Output the [x, y] coordinate of the center of the cell containing the given text.  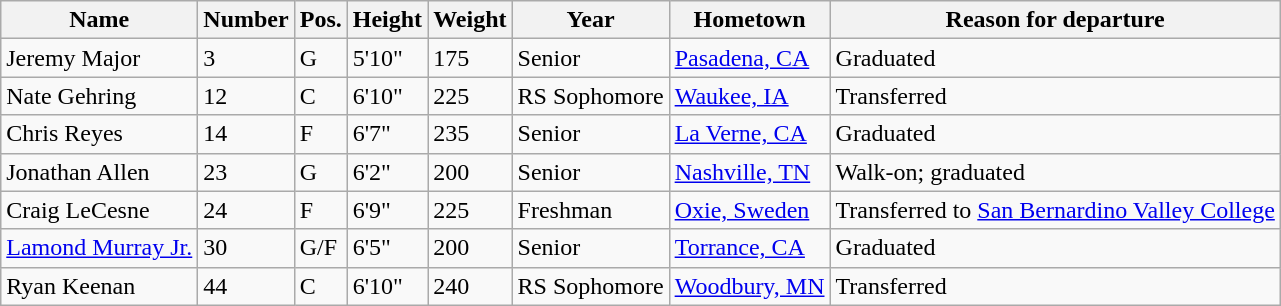
Ryan Keenan [100, 286]
Reason for departure [1055, 20]
Pasadena, CA [750, 58]
6'5" [387, 248]
Walk-on; graduated [1055, 172]
23 [246, 172]
5'10" [387, 58]
6'7" [387, 134]
240 [470, 286]
30 [246, 248]
175 [470, 58]
La Verne, CA [750, 134]
14 [246, 134]
Oxie, Sweden [750, 210]
Torrance, CA [750, 248]
Jeremy Major [100, 58]
G/F [320, 248]
6'2" [387, 172]
Number [246, 20]
6'9" [387, 210]
Freshman [590, 210]
Weight [470, 20]
Name [100, 20]
Year [590, 20]
235 [470, 134]
24 [246, 210]
Jonathan Allen [100, 172]
44 [246, 286]
Lamond Murray Jr. [100, 248]
Height [387, 20]
Pos. [320, 20]
Transferred to San Bernardino Valley College [1055, 210]
Nashville, TN [750, 172]
Waukee, IA [750, 96]
12 [246, 96]
Nate Gehring [100, 96]
Chris Reyes [100, 134]
3 [246, 58]
Hometown [750, 20]
Woodbury, MN [750, 286]
Craig LeCesne [100, 210]
